Locate the cell with the specified text and output its (x, y) center coordinate. 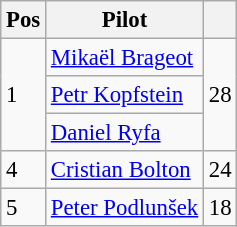
24 (220, 170)
4 (24, 170)
Mikaël Brageot (125, 58)
Pos (24, 20)
Daniel Ryfa (125, 133)
1 (24, 96)
Pilot (125, 20)
5 (24, 208)
18 (220, 208)
Petr Kopfstein (125, 95)
Cristian Bolton (125, 170)
28 (220, 96)
Peter Podlunšek (125, 208)
